From the cell containing the given text, extract its center point as [x, y] coordinate. 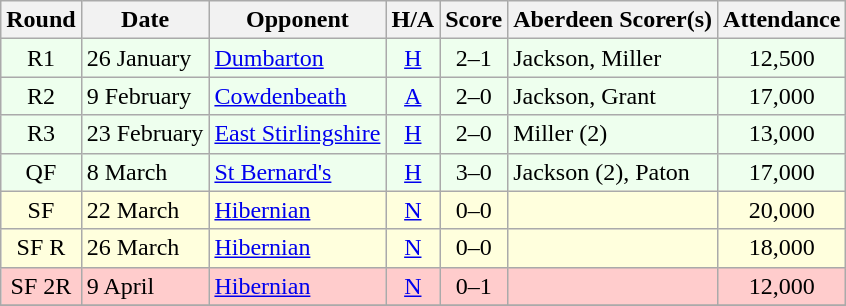
2–1 [474, 58]
Score [474, 20]
0–1 [474, 286]
9 February [145, 96]
Jackson (2), Paton [613, 172]
9 April [145, 286]
Dumbarton [298, 58]
SF 2R [41, 286]
Opponent [298, 20]
East Stirlingshire [298, 134]
SF R [41, 248]
12,000 [782, 286]
St Bernard's [298, 172]
26 March [145, 248]
23 February [145, 134]
R2 [41, 96]
R3 [41, 134]
R1 [41, 58]
13,000 [782, 134]
8 March [145, 172]
Cowdenbeath [298, 96]
Attendance [782, 20]
18,000 [782, 248]
Date [145, 20]
Aberdeen Scorer(s) [613, 20]
3–0 [474, 172]
H/A [413, 20]
SF [41, 210]
Jackson, Miller [613, 58]
A [413, 96]
Jackson, Grant [613, 96]
22 March [145, 210]
QF [41, 172]
12,500 [782, 58]
Miller (2) [613, 134]
20,000 [782, 210]
Round [41, 20]
26 January [145, 58]
